Return the [x, y] coordinate for the center point of the cell that contains the specified text.  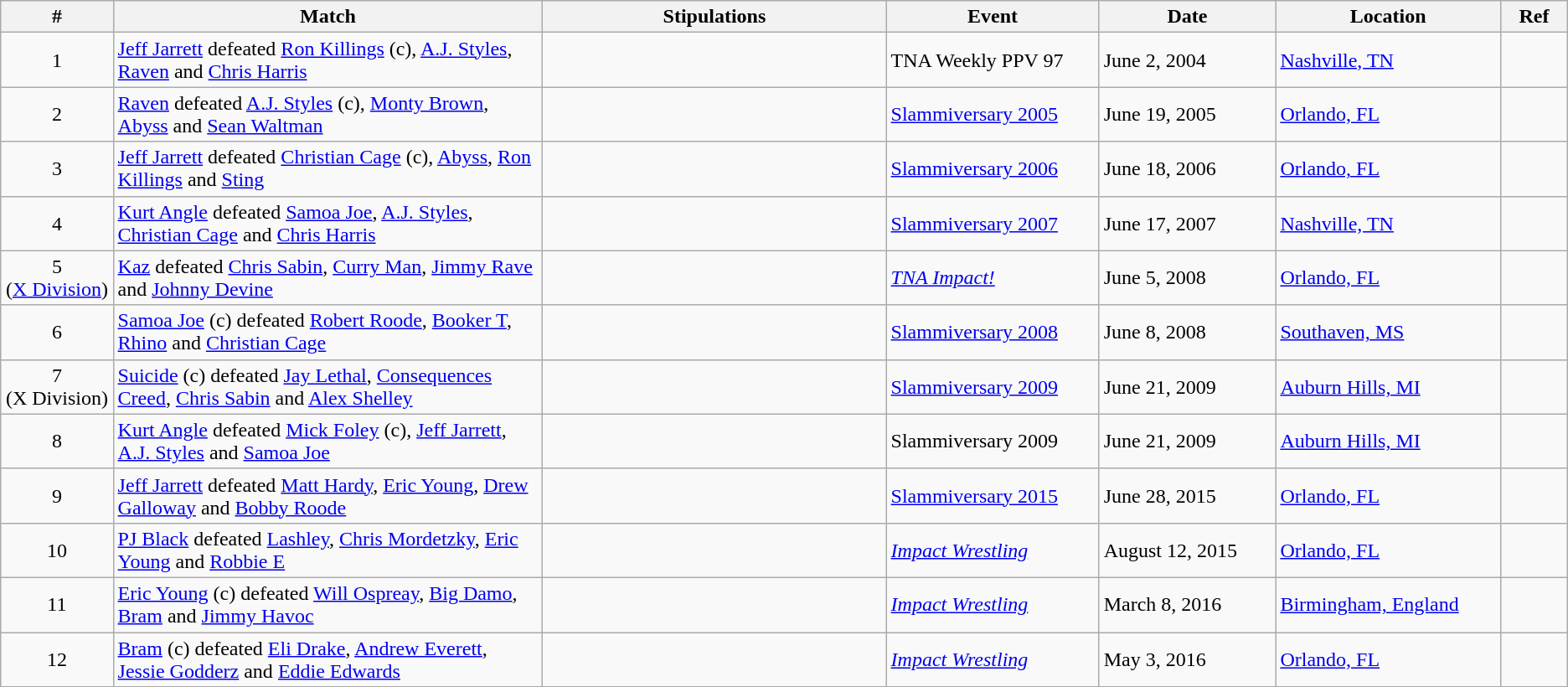
Stipulations [714, 17]
June 2, 2004 [1188, 60]
10 [57, 550]
Birmingham, England [1389, 605]
7(X Division) [57, 387]
Location [1389, 17]
March 8, 2016 [1188, 605]
Samoa Joe (c) defeated Robert Roode, Booker T, Rhino and Christian Cage [328, 332]
June 18, 2006 [1188, 169]
Southaven, MS [1389, 332]
4 [57, 223]
3 [57, 169]
9 [57, 496]
Suicide (c) defeated Jay Lethal, Consequences Creed, Chris Sabin and Alex Shelley [328, 387]
PJ Black defeated Lashley, Chris Mordetzky, Eric Young and Robbie E [328, 550]
Slammiversary 2005 [993, 114]
1 [57, 60]
Kurt Angle defeated Samoa Joe, A.J. Styles, Christian Cage and Chris Harris [328, 223]
2 [57, 114]
Match [328, 17]
Kurt Angle defeated Mick Foley (c), Jeff Jarrett, A.J. Styles and Samoa Joe [328, 441]
Slammiversary 2015 [993, 496]
Bram (c) defeated Eli Drake, Andrew Everett, Jessie Godderz and Eddie Edwards [328, 659]
August 12, 2015 [1188, 550]
June 5, 2008 [1188, 278]
5(X Division) [57, 278]
June 28, 2015 [1188, 496]
Raven defeated A.J. Styles (c), Monty Brown, Abyss and Sean Waltman [328, 114]
TNA Impact! [993, 278]
Slammiversary 2008 [993, 332]
Slammiversary 2006 [993, 169]
Event [993, 17]
Eric Young (c) defeated Will Ospreay, Big Damo, Bram and Jimmy Havoc [328, 605]
TNA Weekly PPV 97 [993, 60]
June 8, 2008 [1188, 332]
Ref [1534, 17]
11 [57, 605]
Jeff Jarrett defeated Ron Killings (c), A.J. Styles, Raven and Chris Harris [328, 60]
8 [57, 441]
6 [57, 332]
Slammiversary 2007 [993, 223]
# [57, 17]
12 [57, 659]
Jeff Jarrett defeated Christian Cage (c), Abyss, Ron Killings and Sting [328, 169]
June 19, 2005 [1188, 114]
June 17, 2007 [1188, 223]
Kaz defeated Chris Sabin, Curry Man, Jimmy Rave and Johnny Devine [328, 278]
Jeff Jarrett defeated Matt Hardy, Eric Young, Drew Galloway and Bobby Roode [328, 496]
May 3, 2016 [1188, 659]
Date [1188, 17]
